Find where the given text appears and provide that cell's center as [X, Y] coordinate. 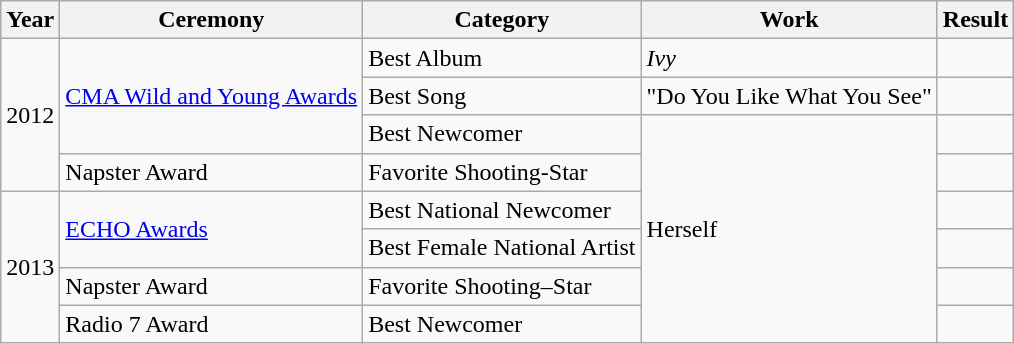
Favorite Shooting–Star [502, 286]
Ivy [789, 58]
Radio 7 Award [212, 324]
Favorite Shooting-Star [502, 172]
Best National Newcomer [502, 210]
2013 [30, 267]
Work [789, 20]
Best Female National Artist [502, 248]
Category [502, 20]
Herself [789, 229]
"Do You Like What You See" [789, 96]
Year [30, 20]
CMA Wild and Young Awards [212, 96]
ECHO Awards [212, 229]
Result [975, 20]
Best Song [502, 96]
Ceremony [212, 20]
2012 [30, 115]
Best Album [502, 58]
